Scan for the cell matching the given text and deliver its (x, y) coordinate at center. 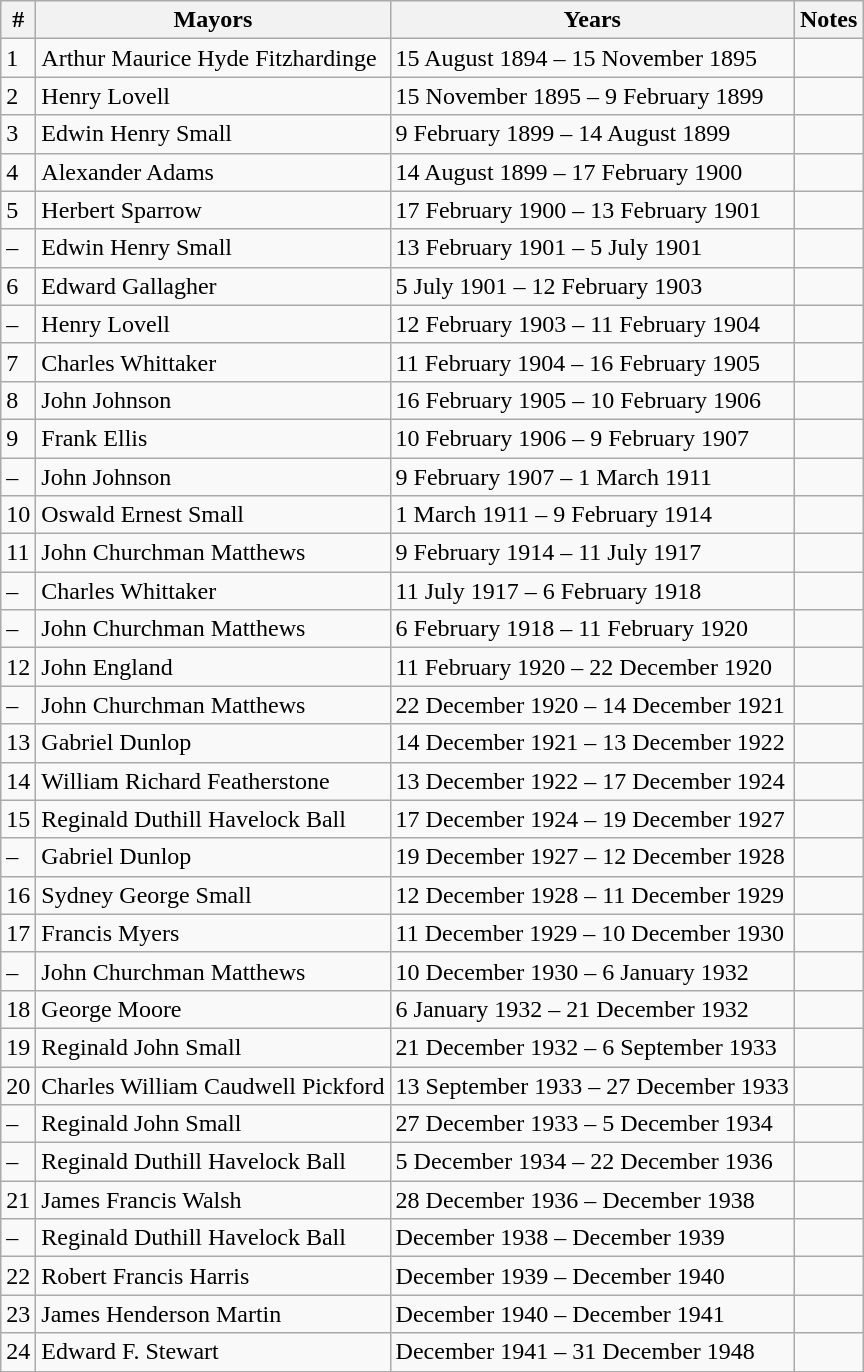
6 January 1932 – 21 December 1932 (592, 1009)
15 (18, 819)
10 (18, 515)
11 February 1904 – 16 February 1905 (592, 362)
Notes (828, 20)
Sydney George Small (213, 895)
12 December 1928 – 11 December 1929 (592, 895)
George Moore (213, 1009)
4 (18, 172)
3 (18, 134)
15 August 1894 – 15 November 1895 (592, 58)
# (18, 20)
14 August 1899 – 17 February 1900 (592, 172)
16 February 1905 – 10 February 1906 (592, 400)
13 February 1901 – 5 July 1901 (592, 248)
21 December 1932 – 6 September 1933 (592, 1047)
Herbert Sparrow (213, 210)
December 1938 – December 1939 (592, 1238)
18 (18, 1009)
11 December 1929 – 10 December 1930 (592, 933)
14 December 1921 – 13 December 1922 (592, 743)
9 February 1914 – 11 July 1917 (592, 553)
1 (18, 58)
8 (18, 400)
23 (18, 1314)
11 February 1920 – 22 December 1920 (592, 667)
11 (18, 553)
December 1939 – December 1940 (592, 1276)
2 (18, 96)
19 (18, 1047)
9 February 1899 – 14 August 1899 (592, 134)
28 December 1936 – December 1938 (592, 1200)
22 December 1920 – 14 December 1921 (592, 705)
Alexander Adams (213, 172)
Edward Gallagher (213, 286)
Edward F. Stewart (213, 1352)
5 (18, 210)
13 (18, 743)
5 July 1901 – 12 February 1903 (592, 286)
Oswald Ernest Small (213, 515)
22 (18, 1276)
1 March 1911 – 9 February 1914 (592, 515)
24 (18, 1352)
Years (592, 20)
17 December 1924 – 19 December 1927 (592, 819)
December 1941 – 31 December 1948 (592, 1352)
17 February 1900 – 13 February 1901 (592, 210)
16 (18, 895)
9 February 1907 – 1 March 1911 (592, 477)
14 (18, 781)
John England (213, 667)
9 (18, 438)
Charles William Caudwell Pickford (213, 1085)
Francis Myers (213, 933)
6 (18, 286)
Robert Francis Harris (213, 1276)
December 1940 – December 1941 (592, 1314)
James Henderson Martin (213, 1314)
20 (18, 1085)
21 (18, 1200)
Arthur Maurice Hyde Fitzhardinge (213, 58)
27 December 1933 – 5 December 1934 (592, 1124)
7 (18, 362)
15 November 1895 – 9 February 1899 (592, 96)
13 September 1933 – 27 December 1933 (592, 1085)
Frank Ellis (213, 438)
10 February 1906 – 9 February 1907 (592, 438)
5 December 1934 – 22 December 1936 (592, 1162)
Mayors (213, 20)
11 July 1917 – 6 February 1918 (592, 591)
17 (18, 933)
13 December 1922 – 17 December 1924 (592, 781)
William Richard Featherstone (213, 781)
19 December 1927 – 12 December 1928 (592, 857)
James Francis Walsh (213, 1200)
10 December 1930 – 6 January 1932 (592, 971)
6 February 1918 – 11 February 1920 (592, 629)
12 (18, 667)
12 February 1903 – 11 February 1904 (592, 324)
